Capture the cell that displays the provided text and extract its (x, y) central coordinate. 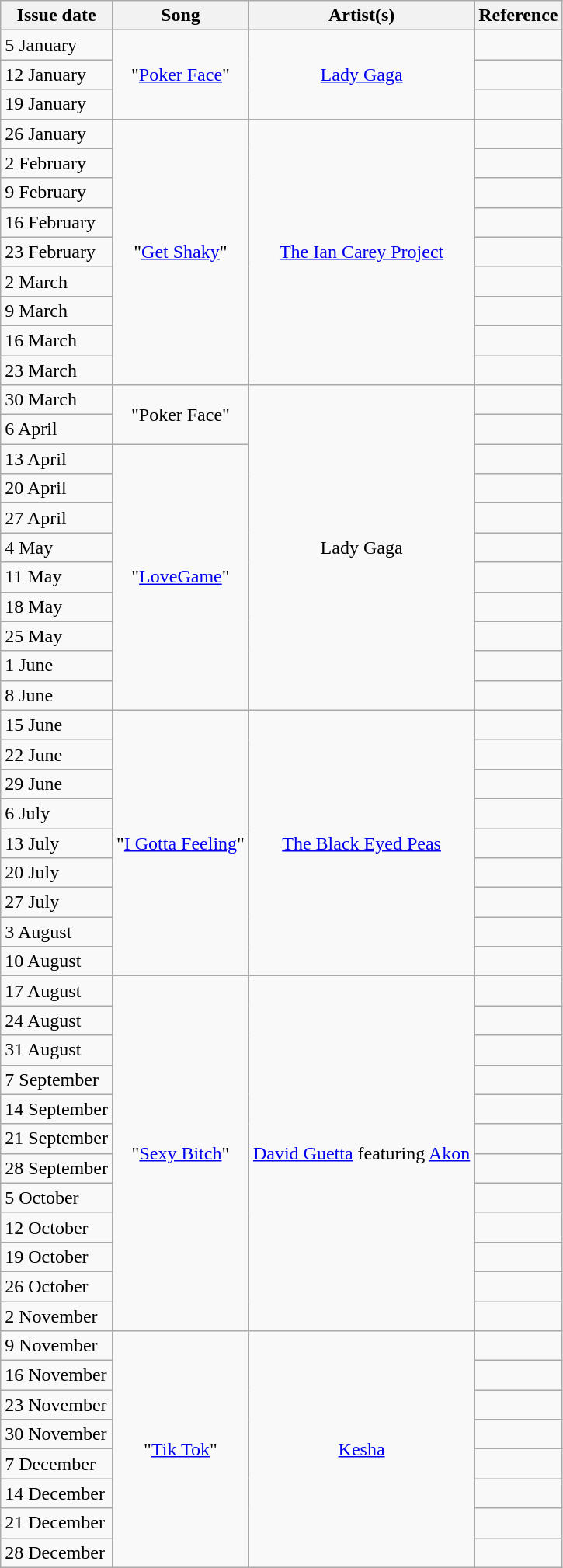
27 April (57, 518)
19 October (57, 1257)
"Tik Tok" (180, 1449)
The Ian Carey Project (361, 252)
27 July (57, 902)
David Guetta featuring Akon (361, 1154)
30 March (57, 400)
20 April (57, 488)
Reference (519, 16)
"Sexy Bitch" (180, 1154)
16 November (57, 1375)
"LoveGame" (180, 578)
16 March (57, 340)
10 August (57, 961)
24 August (57, 1020)
7 September (57, 1080)
11 May (57, 577)
22 June (57, 754)
13 April (57, 459)
31 August (57, 1050)
26 October (57, 1286)
1 June (57, 666)
Kesha (361, 1449)
29 June (57, 784)
Issue date (57, 16)
18 May (57, 607)
9 November (57, 1346)
28 September (57, 1168)
26 January (57, 134)
Song (180, 16)
30 November (57, 1434)
28 December (57, 1552)
14 December (57, 1493)
"Get Shaky" (180, 252)
23 March (57, 370)
23 November (57, 1405)
23 February (57, 252)
3 August (57, 932)
8 June (57, 695)
19 January (57, 104)
15 June (57, 725)
12 October (57, 1227)
25 May (57, 636)
5 January (57, 45)
Artist(s) (361, 16)
21 December (57, 1523)
The Black Eyed Peas (361, 843)
9 February (57, 193)
12 January (57, 75)
7 December (57, 1464)
6 April (57, 429)
2 March (57, 281)
6 July (57, 813)
13 July (57, 843)
2 February (57, 163)
20 July (57, 873)
14 September (57, 1109)
17 August (57, 991)
4 May (57, 548)
2 November (57, 1316)
5 October (57, 1198)
16 February (57, 222)
9 March (57, 311)
"I Gotta Feeling" (180, 843)
21 September (57, 1139)
